Return (X, Y) of the center of cell containing provided text 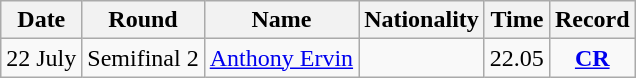
Anthony Ervin (281, 58)
22.05 (516, 58)
Semifinal 2 (143, 58)
22 July (42, 58)
Time (516, 20)
Nationality (422, 20)
Record (592, 20)
Date (42, 20)
Name (281, 20)
Round (143, 20)
CR (592, 58)
